Output the (x, y) coordinate of the center of the cell containing the given text.  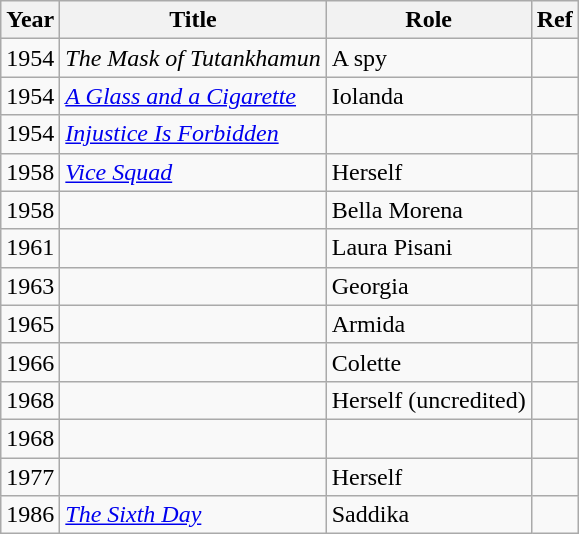
Vice Squad (193, 172)
Title (193, 20)
Bella Morena (428, 210)
1965 (30, 324)
1961 (30, 248)
Armida (428, 324)
Saddika (428, 515)
A spy (428, 58)
1966 (30, 362)
Year (30, 20)
Georgia (428, 286)
Laura Pisani (428, 248)
1963 (30, 286)
The Mask of Tutankhamun (193, 58)
Colette (428, 362)
1977 (30, 477)
1986 (30, 515)
Ref (554, 20)
Injustice Is Forbidden (193, 134)
The Sixth Day (193, 515)
Role (428, 20)
A Glass and a Cigarette (193, 96)
Iolanda (428, 96)
Herself (uncredited) (428, 400)
